Identify which cell holds the provided text, then report its [x, y] central coordinate. 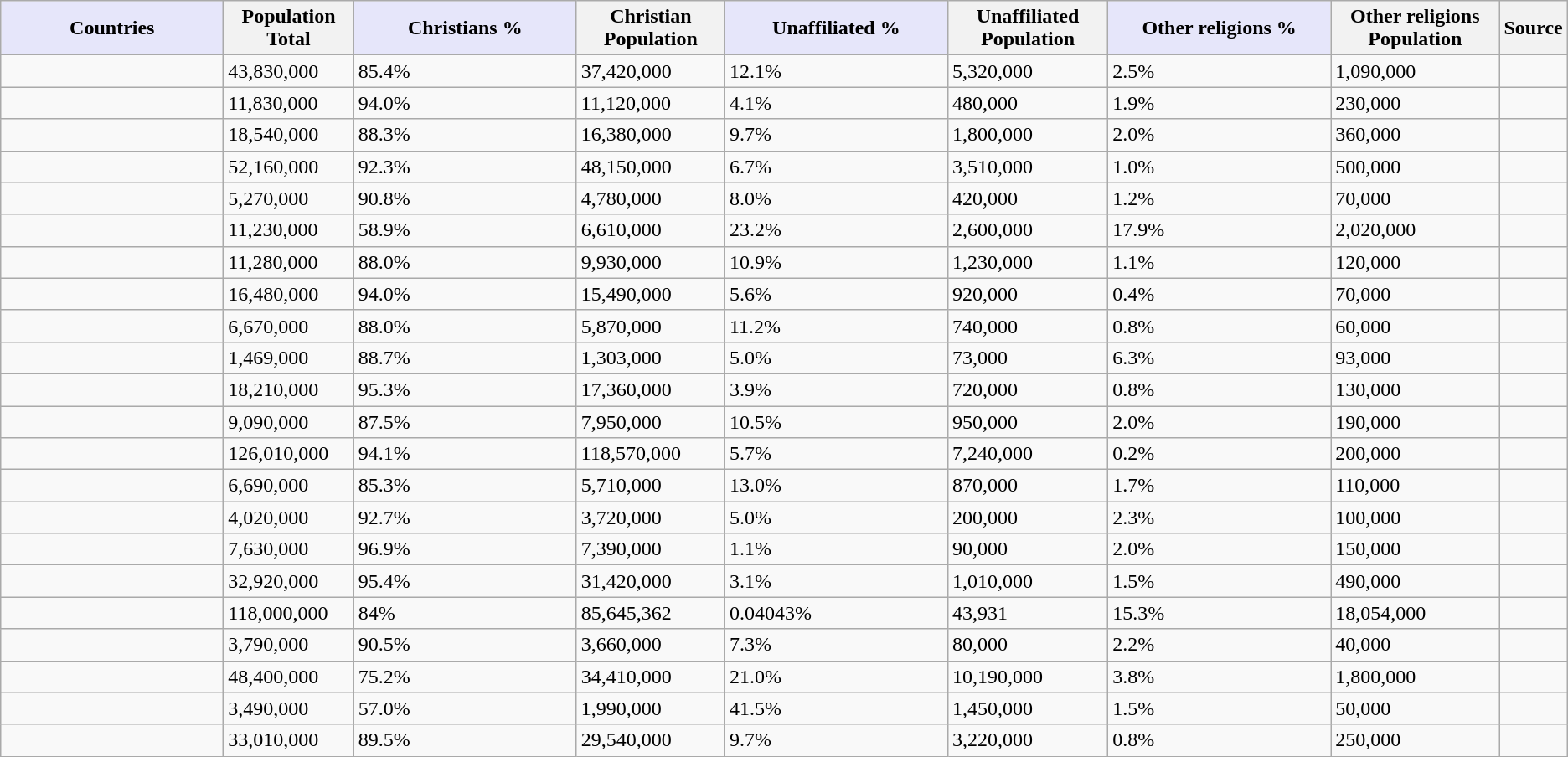
118,570,000 [650, 454]
13.0% [836, 486]
3,720,000 [650, 518]
85.3% [465, 486]
16,480,000 [288, 294]
2.3% [1220, 518]
Other religions Population [1416, 28]
110,000 [1416, 486]
7.3% [836, 645]
Christians % [465, 28]
3,510,000 [1027, 167]
720,000 [1027, 389]
96.9% [465, 549]
9,090,000 [288, 421]
92.7% [465, 518]
120,000 [1416, 262]
1,090,000 [1416, 71]
5,270,000 [288, 198]
1,303,000 [650, 358]
11,120,000 [650, 103]
1,469,000 [288, 358]
32,920,000 [288, 581]
1.9% [1220, 103]
37,420,000 [650, 71]
17,360,000 [650, 389]
87.5% [465, 421]
126,010,000 [288, 454]
Countries [112, 28]
130,000 [1416, 389]
84% [465, 613]
490,000 [1416, 581]
5,710,000 [650, 486]
3,790,000 [288, 645]
9,930,000 [650, 262]
Christian Population [650, 28]
23.2% [836, 230]
58.9% [465, 230]
480,000 [1027, 103]
3,660,000 [650, 645]
17.9% [1220, 230]
90,000 [1027, 549]
11,830,000 [288, 103]
6.7% [836, 167]
2,600,000 [1027, 230]
Other religions % [1220, 28]
Unaffiliated Population [1027, 28]
92.3% [465, 167]
95.3% [465, 389]
950,000 [1027, 421]
118,000,000 [288, 613]
90.5% [465, 645]
0.2% [1220, 454]
230,000 [1416, 103]
8.0% [836, 198]
11,280,000 [288, 262]
43,931 [1027, 613]
15.3% [1220, 613]
48,400,000 [288, 677]
85.4% [465, 71]
88.7% [465, 358]
190,000 [1416, 421]
920,000 [1027, 294]
500,000 [1416, 167]
88.3% [465, 135]
360,000 [1416, 135]
7,240,000 [1027, 454]
2.5% [1220, 71]
1,230,000 [1027, 262]
1.0% [1220, 167]
5.7% [836, 454]
250,000 [1416, 740]
7,390,000 [650, 549]
11.2% [836, 326]
10.9% [836, 262]
6,670,000 [288, 326]
15,490,000 [650, 294]
41.5% [836, 708]
3.9% [836, 389]
33,010,000 [288, 740]
5,870,000 [650, 326]
Source [1533, 28]
6,610,000 [650, 230]
4.1% [836, 103]
73,000 [1027, 358]
6,690,000 [288, 486]
0.04043% [836, 613]
43,830,000 [288, 71]
2,020,000 [1416, 230]
7,950,000 [650, 421]
80,000 [1027, 645]
10.5% [836, 421]
4,020,000 [288, 518]
7,630,000 [288, 549]
60,000 [1416, 326]
6.3% [1220, 358]
5.6% [836, 294]
40,000 [1416, 645]
1,990,000 [650, 708]
150,000 [1416, 549]
18,210,000 [288, 389]
3,220,000 [1027, 740]
1,010,000 [1027, 581]
18,054,000 [1416, 613]
50,000 [1416, 708]
31,420,000 [650, 581]
94.1% [465, 454]
2.2% [1220, 645]
5,320,000 [1027, 71]
Population Total [288, 28]
95.4% [465, 581]
4,780,000 [650, 198]
34,410,000 [650, 677]
75.2% [465, 677]
0.4% [1220, 294]
18,540,000 [288, 135]
740,000 [1027, 326]
420,000 [1027, 198]
48,150,000 [650, 167]
3.1% [836, 581]
52,160,000 [288, 167]
90.8% [465, 198]
85,645,362 [650, 613]
57.0% [465, 708]
16,380,000 [650, 135]
1.7% [1220, 486]
3.8% [1220, 677]
93,000 [1416, 358]
1.2% [1220, 198]
3,490,000 [288, 708]
89.5% [465, 740]
11,230,000 [288, 230]
29,540,000 [650, 740]
1,450,000 [1027, 708]
870,000 [1027, 486]
10,190,000 [1027, 677]
100,000 [1416, 518]
21.0% [836, 677]
Unaffiliated % [836, 28]
12.1% [836, 71]
